Find where the given text appears and provide that cell's center as [x, y] coordinate. 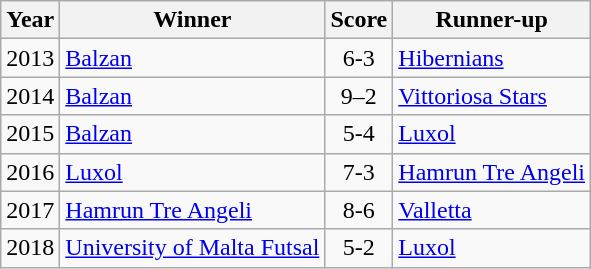
2014 [30, 96]
6-3 [359, 58]
2016 [30, 172]
Hibernians [492, 58]
2013 [30, 58]
Vittoriosa Stars [492, 96]
Score [359, 20]
5-4 [359, 134]
2018 [30, 248]
Runner-up [492, 20]
7-3 [359, 172]
5-2 [359, 248]
University of Malta Futsal [192, 248]
2017 [30, 210]
Winner [192, 20]
Valletta [492, 210]
2015 [30, 134]
8-6 [359, 210]
Year [30, 20]
9–2 [359, 96]
